For the text-containing cell, return its midpoint in [X, Y] coordinate format. 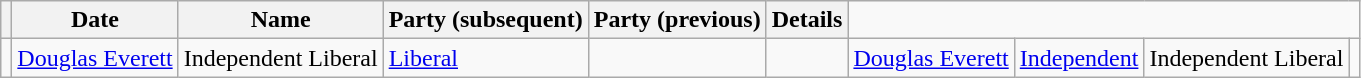
Party (previous) [677, 20]
Liberal [486, 58]
Party (subsequent) [486, 20]
Name [280, 20]
Date [95, 20]
Details [807, 20]
Independent [1079, 58]
